Detect which cell encompasses the target text, then output its [X, Y] center coordinate. 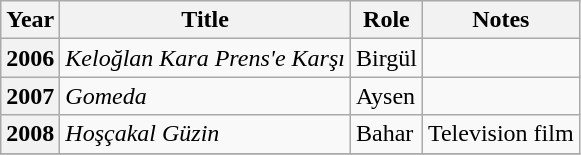
Birgül [386, 58]
Television film [500, 134]
Year [30, 20]
Hoşçakal Güzin [206, 134]
Keloğlan Kara Prens'e Karşı [206, 58]
2007 [30, 96]
2006 [30, 58]
Role [386, 20]
Gomeda [206, 96]
Aysen [386, 96]
Title [206, 20]
Bahar [386, 134]
2008 [30, 134]
Notes [500, 20]
